Determine the (x, y) coordinate at the center of the cell enclosing the given text.  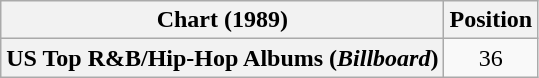
Position (491, 20)
US Top R&B/Hip-Hop Albums (Billboard) (222, 58)
Chart (1989) (222, 20)
36 (491, 58)
